Capture the cell that displays the provided text and extract its [X, Y] central coordinate. 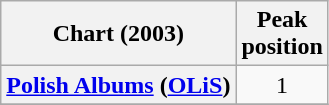
Chart (2003) [118, 34]
Peakposition [282, 34]
Polish Albums (OLiS) [118, 85]
1 [282, 85]
